Search for the cell housing the specified text and yield its (x, y) center coordinate. 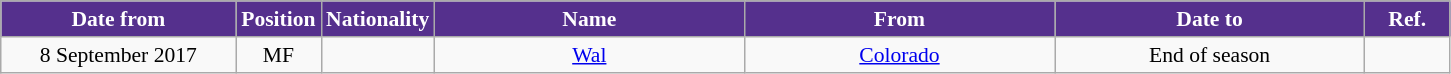
Wal (589, 55)
Date from (118, 19)
Nationality (378, 19)
From (899, 19)
Name (589, 19)
MF (278, 55)
Date to (1210, 19)
8 September 2017 (118, 55)
End of season (1210, 55)
Ref. (1408, 19)
Colorado (899, 55)
Position (278, 19)
